Scan for the cell matching the given text and deliver its (x, y) coordinate at center. 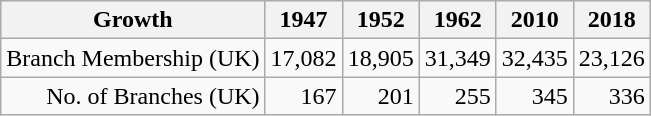
2010 (534, 20)
No. of Branches (UK) (133, 96)
Branch Membership (UK) (133, 58)
1962 (458, 20)
1947 (304, 20)
345 (534, 96)
17,082 (304, 58)
31,349 (458, 58)
1952 (380, 20)
336 (612, 96)
23,126 (612, 58)
2018 (612, 20)
18,905 (380, 58)
32,435 (534, 58)
255 (458, 96)
201 (380, 96)
Growth (133, 20)
167 (304, 96)
